From the cell containing the given text, extract its center point as (x, y) coordinate. 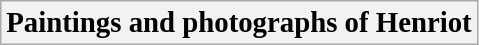
Paintings and photographs of Henriot (239, 23)
